Pinpoint the cell where the given text exists, returning its (x, y) midpoint coordinate. 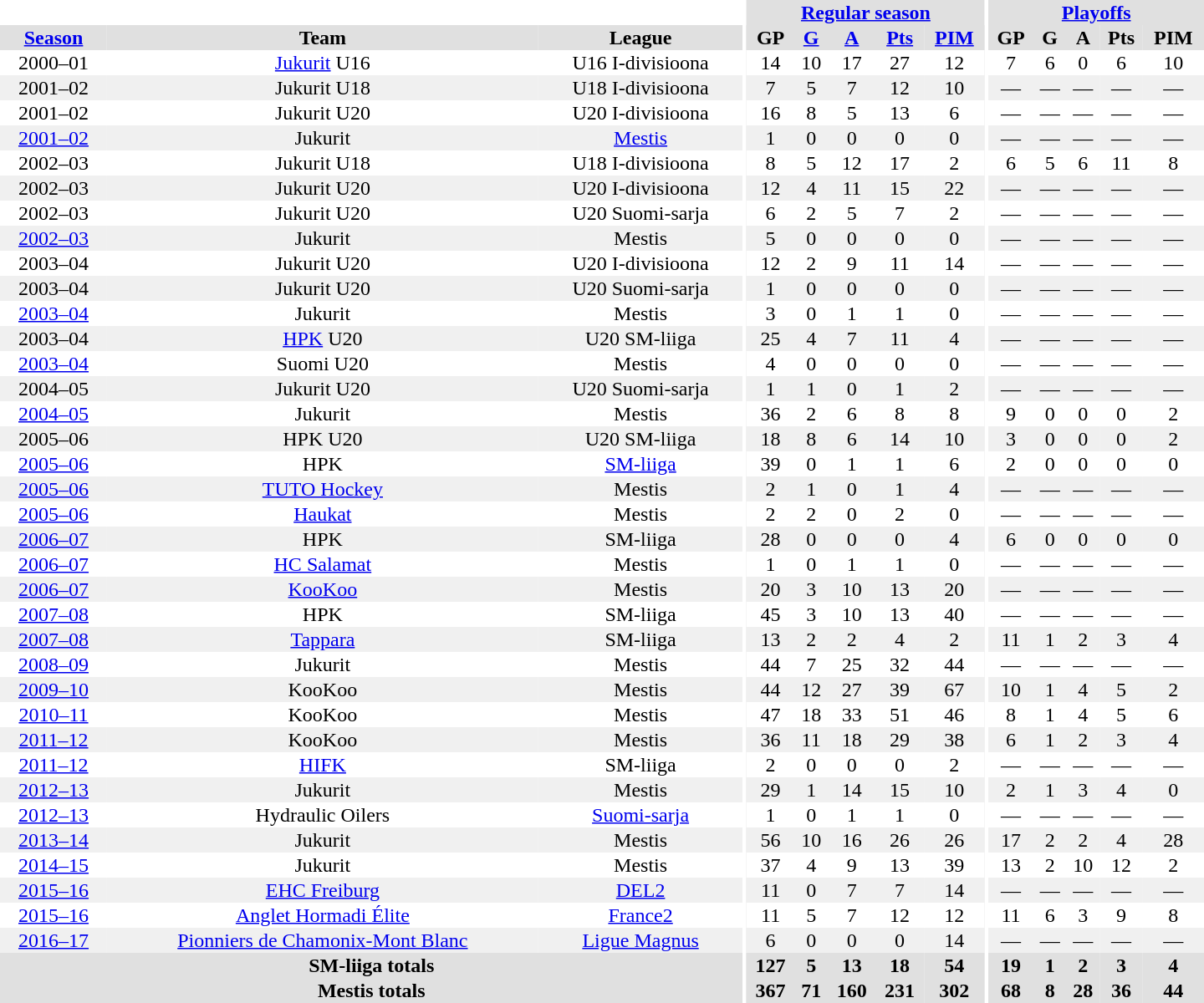
Team (323, 38)
League (640, 38)
Jukurit U16 (323, 63)
2016–17 (54, 940)
231 (900, 990)
Ligue Magnus (640, 940)
127 (771, 965)
45 (771, 614)
Tappara (323, 639)
56 (771, 840)
2000–01 (54, 63)
Hydraulic Oilers (323, 815)
DEL2 (640, 890)
France2 (640, 915)
2008–09 (54, 664)
160 (851, 990)
46 (955, 715)
19 (1010, 965)
Regular season (866, 13)
TUTO Hockey (323, 489)
2014–15 (54, 865)
Anglet Hormadi Élite (323, 915)
22 (955, 188)
2010–11 (54, 715)
Mestis totals (371, 990)
40 (955, 614)
Haukat (323, 514)
Suomi-sarja (640, 815)
38 (955, 740)
71 (811, 990)
HC Salamat (323, 564)
51 (900, 715)
EHC Freiburg (323, 890)
U16 I-divisioona (640, 63)
367 (771, 990)
Pionniers de Chamonix-Mont Blanc (323, 940)
2009–10 (54, 690)
47 (771, 715)
SM-liiga totals (371, 965)
2013–14 (54, 840)
33 (851, 715)
68 (1010, 990)
Suomi U20 (323, 364)
Season (54, 38)
32 (900, 664)
302 (955, 990)
HIFK (323, 765)
37 (771, 865)
54 (955, 965)
67 (955, 690)
Playoffs (1096, 13)
